Find where the given text appears and provide that cell's center as [X, Y] coordinate. 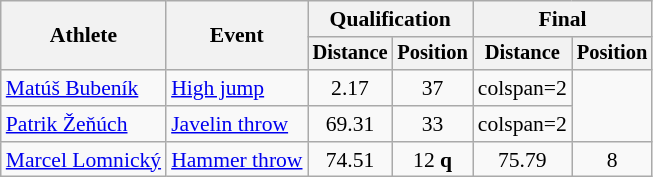
Javelin throw [236, 124]
37 [432, 88]
Matúš Bubeník [84, 88]
Patrik Žeňúch [84, 124]
69.31 [350, 124]
Final [562, 19]
2.17 [350, 88]
High jump [236, 88]
Event [236, 36]
Athlete [84, 36]
33 [432, 124]
Qualification [390, 19]
